Provide the [x, y] coordinate of the cell's center where the given text is located.  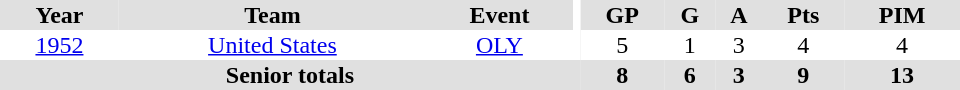
Team [272, 15]
Year [60, 15]
1952 [60, 45]
G [690, 15]
1 [690, 45]
GP [622, 15]
5 [622, 45]
Pts [804, 15]
Senior totals [290, 75]
PIM [902, 15]
6 [690, 75]
A [738, 15]
13 [902, 75]
United States [272, 45]
9 [804, 75]
Event [500, 15]
OLY [500, 45]
8 [622, 75]
